Find where the given text appears and provide that cell's center as (x, y) coordinate. 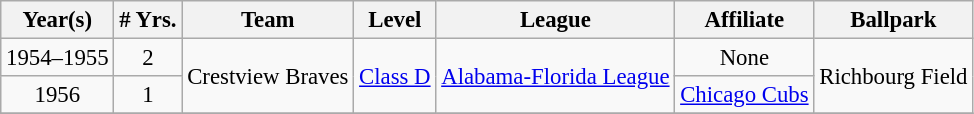
None (744, 58)
Crestview Braves (268, 76)
Team (268, 20)
1956 (58, 95)
Ballpark (894, 20)
# Yrs. (148, 20)
League (556, 20)
Alabama-Florida League (556, 76)
1 (148, 95)
2 (148, 58)
Affiliate (744, 20)
Richbourg Field (894, 76)
Chicago Cubs (744, 95)
Year(s) (58, 20)
1954–1955 (58, 58)
Class D (395, 76)
Level (395, 20)
